Output the (x, y) coordinate of the center of the cell containing the given text.  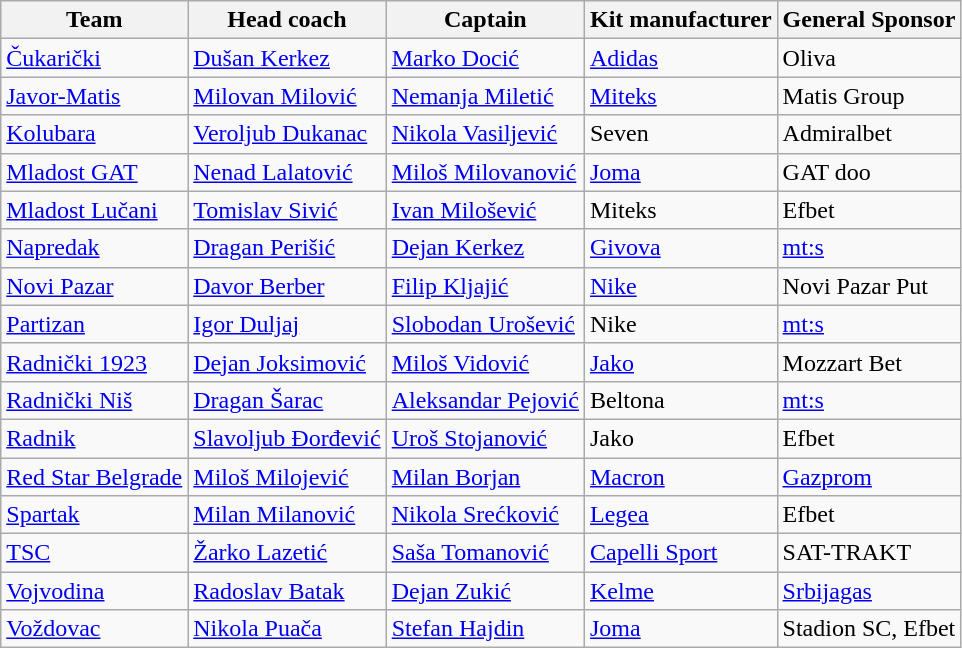
Radnik (94, 438)
Aleksandar Pejović (485, 400)
General Sponsor (869, 20)
Slavoljub Đorđević (287, 438)
Miloš Milojević (287, 477)
Dejan Joksimović (287, 362)
Veroljub Dukanac (287, 134)
Voždovac (94, 629)
Napredak (94, 248)
Radnički Niš (94, 400)
Stadion SC, Efbet (869, 629)
Mladost GAT (94, 172)
Marko Docić (485, 58)
TSC (94, 553)
Ivan Milošević (485, 210)
Dragan Perišić (287, 248)
Seven (680, 134)
Nenad Lalatović (287, 172)
Milan Borjan (485, 477)
Dejan Kerkez (485, 248)
Partizan (94, 324)
Dejan Zukić (485, 591)
Head coach (287, 20)
Dušan Kerkez (287, 58)
Beltona (680, 400)
SAT-TRAKT (869, 553)
Radnički 1923 (94, 362)
Novi Pazar (94, 286)
Tomislav Sivić (287, 210)
Srbijagas (869, 591)
Team (94, 20)
Miloš Milovanović (485, 172)
Nikola Srećković (485, 515)
Žarko Lazetić (287, 553)
Slobodan Urošević (485, 324)
Uroš Stojanović (485, 438)
Miloš Vidović (485, 362)
GAT doo (869, 172)
Kelme (680, 591)
Saša Tomanović (485, 553)
Adidas (680, 58)
Macron (680, 477)
Vojvodina (94, 591)
Matis Group (869, 96)
Nikola Puača (287, 629)
Kit manufacturer (680, 20)
Filip Kljajić (485, 286)
Oliva (869, 58)
Radoslav Batak (287, 591)
Milan Milanović (287, 515)
Javor-Matis (94, 96)
Milovan Milović (287, 96)
Legea (680, 515)
Red Star Belgrade (94, 477)
Stefan Hajdin (485, 629)
Mladost Lučani (94, 210)
Novi Pazar Put (869, 286)
Admiralbet (869, 134)
Igor Duljaj (287, 324)
Kolubara (94, 134)
Gazprom (869, 477)
Dragan Šarac (287, 400)
Nemanja Miletić (485, 96)
Davor Berber (287, 286)
Givova (680, 248)
Mozzart Bet (869, 362)
Nikola Vasiljević (485, 134)
Čukarički (94, 58)
Spartak (94, 515)
Capelli Sport (680, 553)
Captain (485, 20)
